Extract the [X, Y] coordinate from the center of the cell holding the provided text.  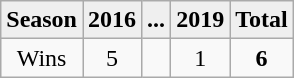
6 [262, 58]
Total [262, 20]
1 [200, 58]
... [156, 20]
5 [112, 58]
2019 [200, 20]
Wins [42, 58]
Season [42, 20]
2016 [112, 20]
